Search for the cell housing the specified text and yield its (x, y) center coordinate. 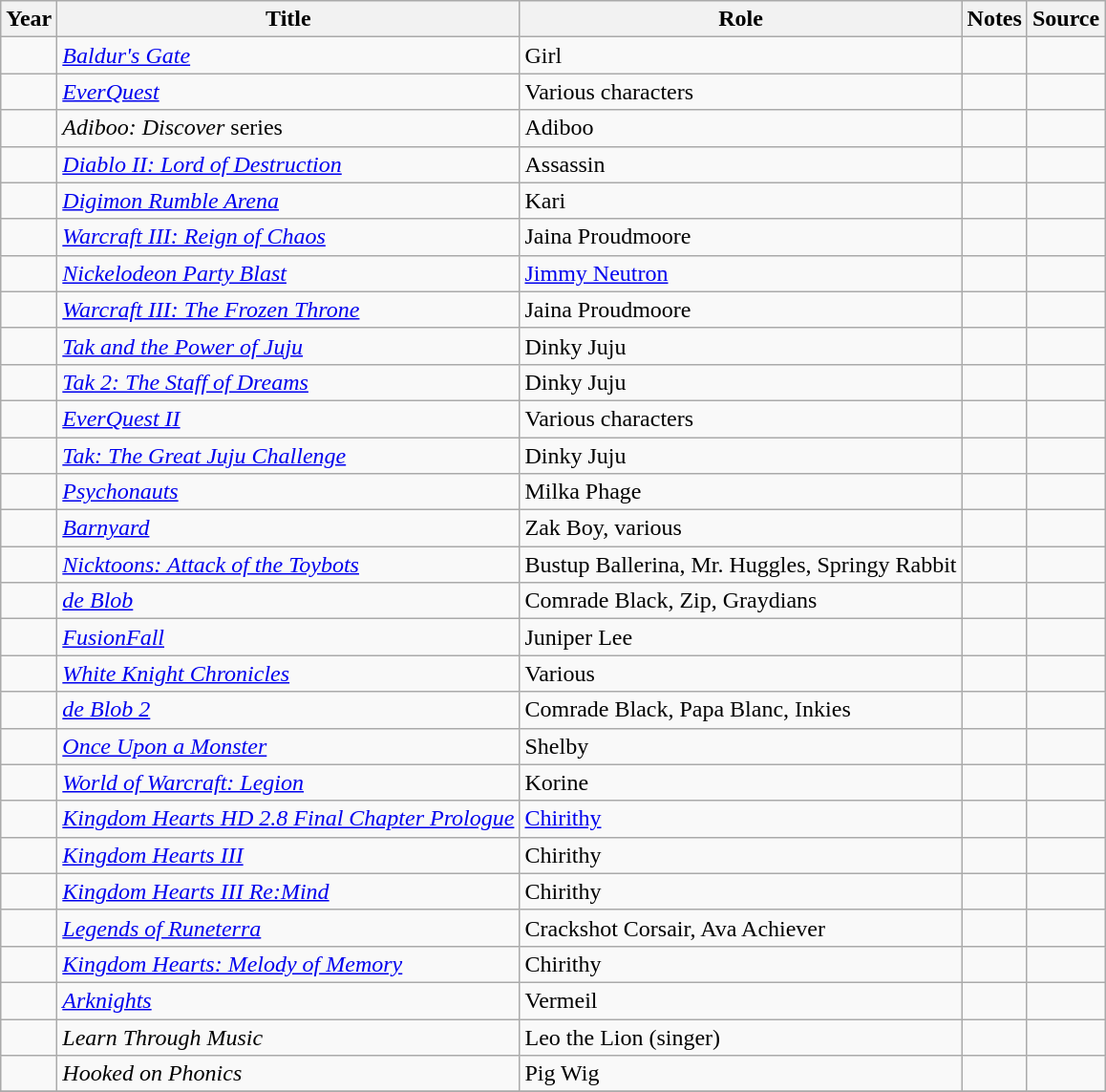
Comrade Black, Zip, Graydians (741, 601)
Barnyard (288, 528)
Notes (994, 19)
Jimmy Neutron (741, 273)
Legends of Runeterra (288, 928)
Zak Boy, various (741, 528)
Learn Through Music (288, 1037)
Leo the Lion (singer) (741, 1037)
EverQuest (288, 92)
Kingdom Hearts III (288, 855)
World of Warcraft: Legion (288, 782)
Comrade Black, Papa Blanc, Inkies (741, 710)
Adiboo: Discover series (288, 128)
Source (1066, 19)
Role (741, 19)
Assassin (741, 164)
Milka Phage (741, 492)
Kingdom Hearts: Melody of Memory (288, 964)
Tak: The Great Juju Challenge (288, 456)
FusionFall (288, 637)
Nicktoons: Attack of the Toybots (288, 565)
Juniper Lee (741, 637)
Kingdom Hearts HD 2.8 Final Chapter Prologue (288, 819)
Adiboo (741, 128)
Pig Wig (741, 1074)
Baldur's Gate (288, 55)
Girl (741, 55)
Kari (741, 201)
Vermeil (741, 1000)
Year (29, 19)
Psychonauts (288, 492)
Warcraft III: Reign of Chaos (288, 237)
White Knight Chronicles (288, 674)
Shelby (741, 746)
Arknights (288, 1000)
de Blob (288, 601)
Tak 2: The Staff of Dreams (288, 382)
Warcraft III: The Frozen Throne (288, 310)
Korine (741, 782)
Tak and the Power of Juju (288, 346)
Digimon Rumble Arena (288, 201)
Bustup Ballerina, Mr. Huggles, Springy Rabbit (741, 565)
EverQuest II (288, 418)
Kingdom Hearts III Re:Mind (288, 891)
Diablo II: Lord of Destruction (288, 164)
Hooked on Phonics (288, 1074)
Nickelodeon Party Blast (288, 273)
Once Upon a Monster (288, 746)
de Blob 2 (288, 710)
Title (288, 19)
Crackshot Corsair, Ava Achiever (741, 928)
Various (741, 674)
